Scan for the cell matching the given text and deliver its (x, y) coordinate at center. 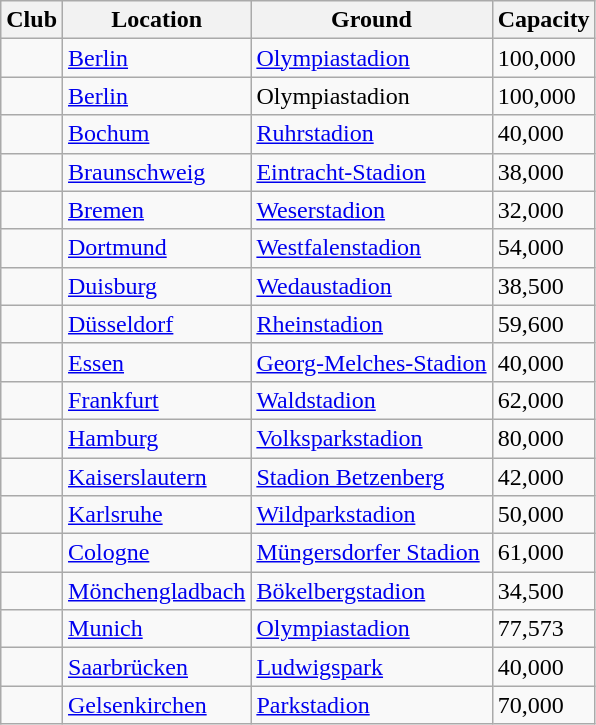
Ruhrstadion (372, 134)
Bochum (157, 134)
Munich (157, 629)
Frankfurt (157, 400)
Waldstadion (372, 400)
Georg-Melches-Stadion (372, 362)
Wildparkstadion (372, 515)
Saarbrücken (157, 667)
Weserstadion (372, 210)
32,000 (544, 210)
38,000 (544, 172)
34,500 (544, 591)
Bökelbergstadion (372, 591)
77,573 (544, 629)
Braunschweig (157, 172)
Location (157, 20)
54,000 (544, 248)
62,000 (544, 400)
Parkstadion (372, 705)
Volksparkstadion (372, 438)
38,500 (544, 286)
Gelsenkirchen (157, 705)
50,000 (544, 515)
Müngersdorfer Stadion (372, 553)
Cologne (157, 553)
70,000 (544, 705)
Eintracht-Stadion (372, 172)
61,000 (544, 553)
Mönchengladbach (157, 591)
Rheinstadion (372, 324)
Düsseldorf (157, 324)
Kaiserslautern (157, 477)
Ludwigspark (372, 667)
42,000 (544, 477)
Capacity (544, 20)
Duisburg (157, 286)
Bremen (157, 210)
Stadion Betzenberg (372, 477)
Essen (157, 362)
59,600 (544, 324)
Wedaustadion (372, 286)
Hamburg (157, 438)
Club (32, 20)
Ground (372, 20)
Karlsruhe (157, 515)
Westfalenstadion (372, 248)
Dortmund (157, 248)
80,000 (544, 438)
